Find where the given text appears and provide that cell's center as [x, y] coordinate. 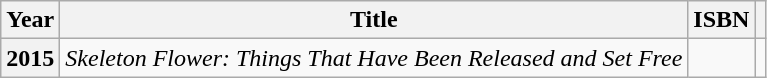
2015 [30, 58]
Year [30, 20]
Skeleton Flower: Things That Have Been Released and Set Free [374, 58]
Title [374, 20]
ISBN [722, 20]
